Provide the [X, Y] coordinate of the cell's center where the given text is located.  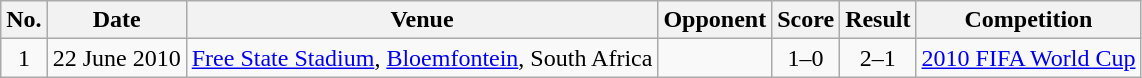
Date [116, 20]
Competition [1028, 20]
No. [24, 20]
2010 FIFA World Cup [1028, 58]
22 June 2010 [116, 58]
2–1 [878, 58]
Free State Stadium, Bloemfontein, South Africa [422, 58]
Result [878, 20]
Score [806, 20]
1 [24, 58]
Opponent [715, 20]
1–0 [806, 58]
Venue [422, 20]
